Detect which cell encompasses the target text, then output its (X, Y) center coordinate. 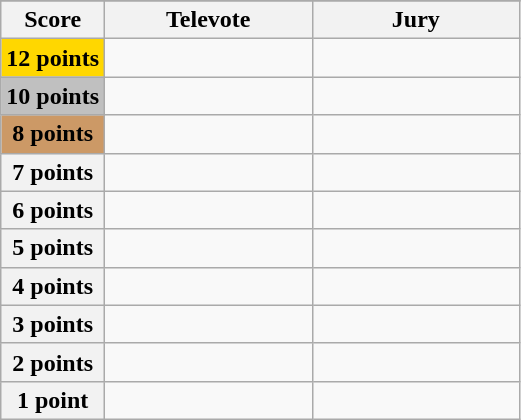
Televote (209, 20)
2 points (53, 362)
5 points (53, 248)
8 points (53, 134)
4 points (53, 286)
1 point (53, 400)
10 points (53, 96)
7 points (53, 172)
Score (53, 20)
12 points (53, 58)
Jury (416, 20)
3 points (53, 324)
6 points (53, 210)
